Search for the cell housing the specified text and yield its [x, y] center coordinate. 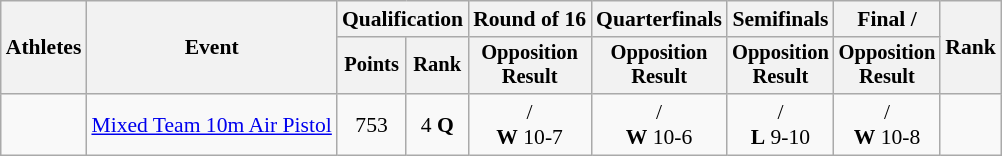
Points [372, 66]
Final / [888, 19]
/ W 10-6 [659, 124]
4 Q [437, 124]
/ L 9-10 [780, 124]
Round of 16 [530, 19]
/ W 10-7 [530, 124]
Mixed Team 10m Air Pistol [211, 124]
753 [372, 124]
Quarterfinals [659, 19]
Qualification [402, 19]
Athletes [44, 48]
/ W 10-8 [888, 124]
Event [211, 48]
Semifinals [780, 19]
